Find where the given text appears and provide that cell's center as (X, Y) coordinate. 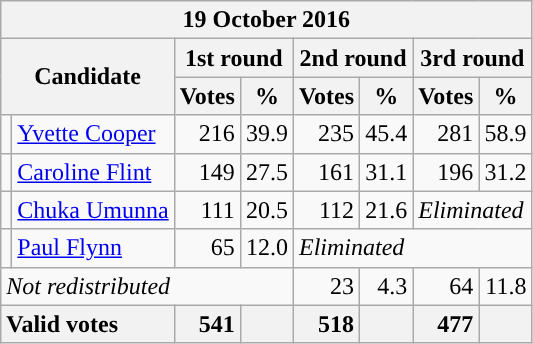
11.8 (506, 286)
Caroline Flint (93, 172)
196 (446, 172)
12.0 (266, 248)
149 (207, 172)
477 (446, 324)
31.2 (506, 172)
Paul Flynn (93, 248)
2nd round (352, 58)
541 (207, 324)
235 (326, 134)
161 (326, 172)
112 (326, 210)
64 (446, 286)
111 (207, 210)
23 (326, 286)
19 October 2016 (266, 20)
216 (207, 134)
21.6 (386, 210)
27.5 (266, 172)
Candidate (88, 77)
518 (326, 324)
39.9 (266, 134)
58.9 (506, 134)
4.3 (386, 286)
1st round (234, 58)
20.5 (266, 210)
281 (446, 134)
Not redistributed (148, 286)
65 (207, 248)
Chuka Umunna (93, 210)
31.1 (386, 172)
Yvette Cooper (93, 134)
45.4 (386, 134)
3rd round (472, 58)
Valid votes (88, 324)
